From the cell containing the given text, extract its center point as [X, Y] coordinate. 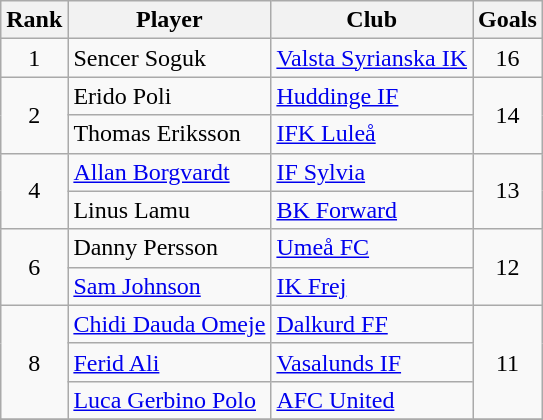
2 [34, 115]
Umeå FC [372, 248]
Huddinge IF [372, 96]
Vasalunds IF [372, 362]
Ferid Ali [170, 362]
AFC United [372, 400]
Dalkurd FF [372, 324]
Sam Johnson [170, 286]
Goals [508, 20]
Rank [34, 20]
Erido Poli [170, 96]
Chidi Dauda Omeje [170, 324]
12 [508, 267]
Club [372, 20]
16 [508, 58]
Danny Persson [170, 248]
IFK Luleå [372, 134]
IF Sylvia [372, 172]
Valsta Syrianska IK [372, 58]
BK Forward [372, 210]
1 [34, 58]
Linus Lamu [170, 210]
13 [508, 191]
6 [34, 267]
14 [508, 115]
11 [508, 362]
Thomas Eriksson [170, 134]
Luca Gerbino Polo [170, 400]
Allan Borgvardt [170, 172]
4 [34, 191]
Sencer Soguk [170, 58]
Player [170, 20]
8 [34, 362]
IK Frej [372, 286]
